Detect which cell encompasses the target text, then output its (X, Y) center coordinate. 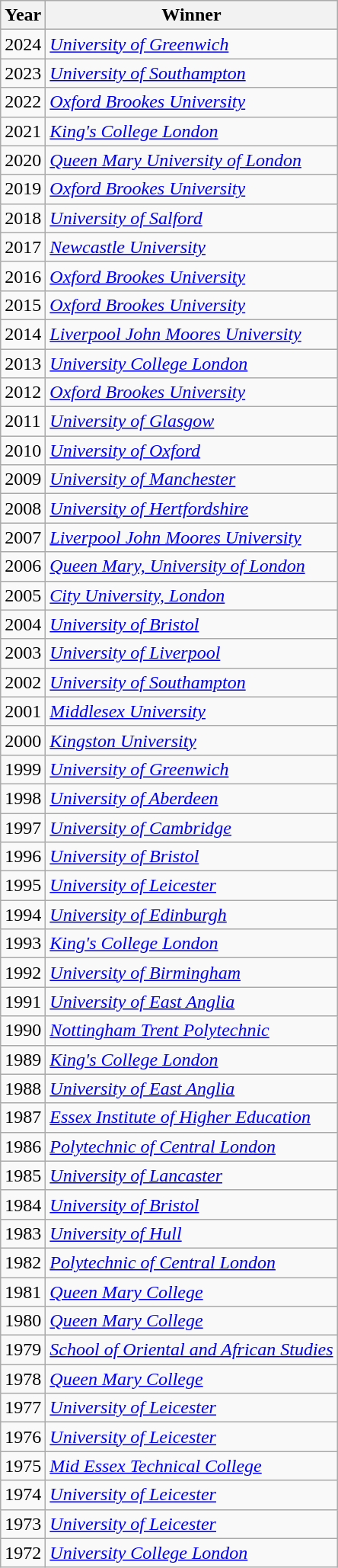
2020 (23, 160)
1997 (23, 827)
University of Aberdeen (192, 798)
1985 (23, 1175)
1977 (23, 1408)
1984 (23, 1204)
1976 (23, 1437)
1979 (23, 1350)
1994 (23, 915)
University of Hertfordshire (192, 508)
2000 (23, 740)
1982 (23, 1262)
2006 (23, 566)
1995 (23, 886)
1978 (23, 1379)
University of Manchester (192, 479)
2018 (23, 218)
2019 (23, 189)
University of Glasgow (192, 422)
2012 (23, 393)
2017 (23, 247)
1974 (23, 1495)
University of Cambridge (192, 827)
1983 (23, 1233)
1999 (23, 769)
2003 (23, 653)
1986 (23, 1146)
2024 (23, 44)
2009 (23, 479)
1980 (23, 1321)
University of Hull (192, 1233)
1987 (23, 1117)
1973 (23, 1524)
University of Lancaster (192, 1175)
1992 (23, 973)
1998 (23, 798)
University of Liverpool (192, 653)
Queen Mary University of London (192, 160)
Mid Essex Technical College (192, 1466)
1996 (23, 857)
1988 (23, 1089)
2016 (23, 276)
1981 (23, 1292)
2015 (23, 305)
2021 (23, 131)
University of Oxford (192, 451)
1991 (23, 1002)
2001 (23, 711)
University of Salford (192, 218)
University of Birmingham (192, 973)
2022 (23, 102)
1993 (23, 944)
Nottingham Trent Polytechnic (192, 1031)
Winner (192, 15)
2004 (23, 624)
City University, London (192, 595)
Year (23, 15)
1989 (23, 1060)
Queen Mary, University of London (192, 566)
2002 (23, 682)
2007 (23, 537)
2010 (23, 451)
1972 (23, 1553)
Essex Institute of Higher Education (192, 1117)
2014 (23, 334)
University of Edinburgh (192, 915)
School of Oriental and African Studies (192, 1350)
1990 (23, 1031)
2008 (23, 508)
Newcastle University (192, 247)
2013 (23, 364)
2023 (23, 73)
2011 (23, 422)
1975 (23, 1466)
2005 (23, 595)
Middlesex University (192, 711)
Kingston University (192, 740)
